Return (X, Y) of the center of cell containing provided text 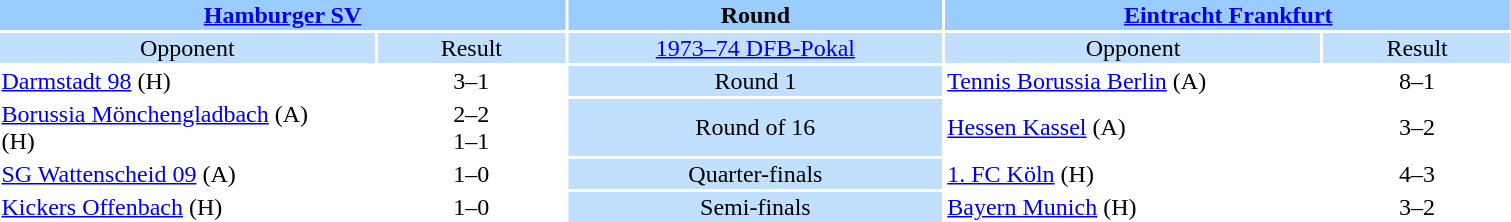
Round of 16 (756, 128)
Semi-finals (756, 207)
4–3 (1416, 174)
8–1 (1416, 81)
Quarter-finals (756, 174)
Round (756, 15)
1. FC Köln (H) (1134, 174)
Darmstadt 98 (H) (188, 81)
2–2 1–1 (472, 128)
Round 1 (756, 81)
Bayern Munich (H) (1134, 207)
Hessen Kassel (A) (1134, 128)
Borussia Mönchengladbach (A) (H) (188, 128)
3–1 (472, 81)
Eintracht Frankfurt (1228, 15)
Tennis Borussia Berlin (A) (1134, 81)
Kickers Offenbach (H) (188, 207)
Hamburger SV (282, 15)
1973–74 DFB-Pokal (756, 48)
SG Wattenscheid 09 (A) (188, 174)
